Extract the (X, Y) coordinate from the center of the cell holding the provided text.  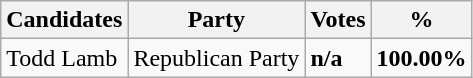
100.00% (422, 58)
Republican Party (216, 58)
Votes (338, 20)
n/a (338, 58)
Todd Lamb (64, 58)
Candidates (64, 20)
Party (216, 20)
% (422, 20)
